For the text-containing cell, return its midpoint in (x, y) coordinate format. 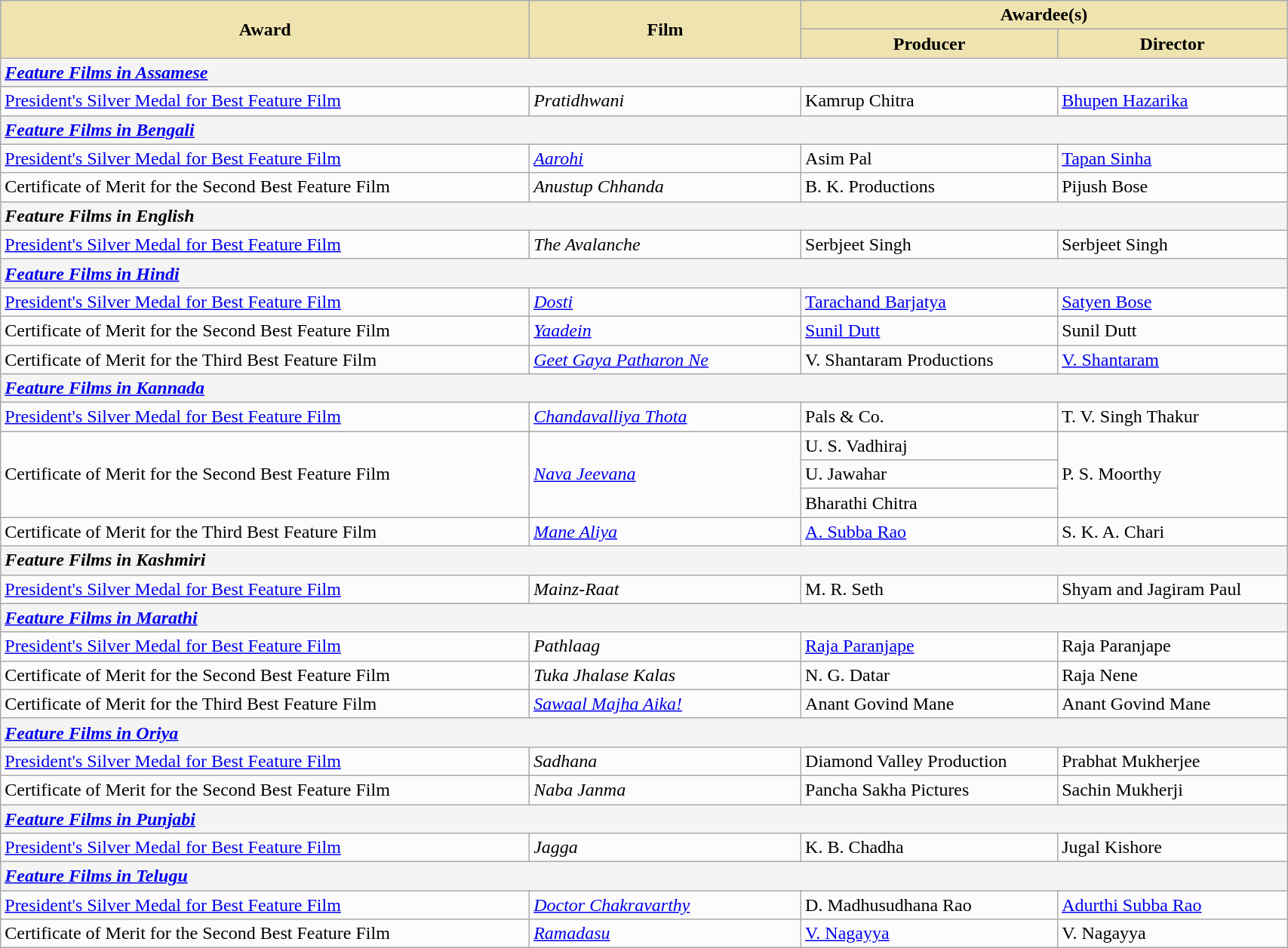
Pancha Sakha Pictures (930, 790)
Mane Aliya (666, 532)
U. Jawahar (930, 474)
Director (1173, 44)
Chandavalliya Thota (666, 417)
Tuka Jhalase Kalas (666, 675)
Jagga (666, 848)
Naba Janma (666, 790)
Awardee(s) (1044, 15)
V. Shantaram Productions (930, 360)
Bharathi Chitra (930, 503)
U. S. Vadhiraj (930, 446)
P. S. Moorthy (1173, 474)
Aarohi (666, 158)
Asim Pal (930, 158)
Kamrup Chitra (930, 101)
Diamond Valley Production (930, 761)
Feature Films in Punjabi (644, 818)
Feature Films in Bengali (644, 130)
Feature Films in Kashmiri (644, 560)
Producer (930, 44)
Prabhat Mukherjee (1173, 761)
Feature Films in Oriya (644, 732)
Yaadein (666, 330)
Nava Jeevana (666, 474)
V. Shantaram (1173, 360)
Tapan Sinha (1173, 158)
The Avalanche (666, 244)
Dosti (666, 302)
Anustup Chhanda (666, 187)
Pals & Co. (930, 417)
Mainz-Raat (666, 589)
Jugal Kishore (1173, 848)
Sadhana (666, 761)
Feature Films in Hindi (644, 273)
A. Subba Rao (930, 532)
Feature Films in Telugu (644, 876)
Award (266, 29)
Feature Films in Kannada (644, 388)
Pathlaag (666, 646)
Feature Films in English (644, 216)
T. V. Singh Thakur (1173, 417)
Bhupen Hazarika (1173, 101)
D. Madhusudhana Rao (930, 905)
Ramadasu (666, 934)
Adurthi Subba Rao (1173, 905)
Doctor Chakravarthy (666, 905)
Feature Films in Marathi (644, 618)
Raja Nene (1173, 675)
Geet Gaya Patharon Ne (666, 360)
Pratidhwani (666, 101)
Sachin Mukherji (1173, 790)
Satyen Bose (1173, 302)
B. K. Productions (930, 187)
S. K. A. Chari (1173, 532)
K. B. Chadha (930, 848)
Shyam and Jagiram Paul (1173, 589)
N. G. Datar (930, 675)
Feature Films in Assamese (644, 72)
Tarachand Barjatya (930, 302)
Pijush Bose (1173, 187)
M. R. Seth (930, 589)
Sawaal Majha Aika! (666, 704)
Film (666, 29)
